From the cell containing the given text, extract its center point as [x, y] coordinate. 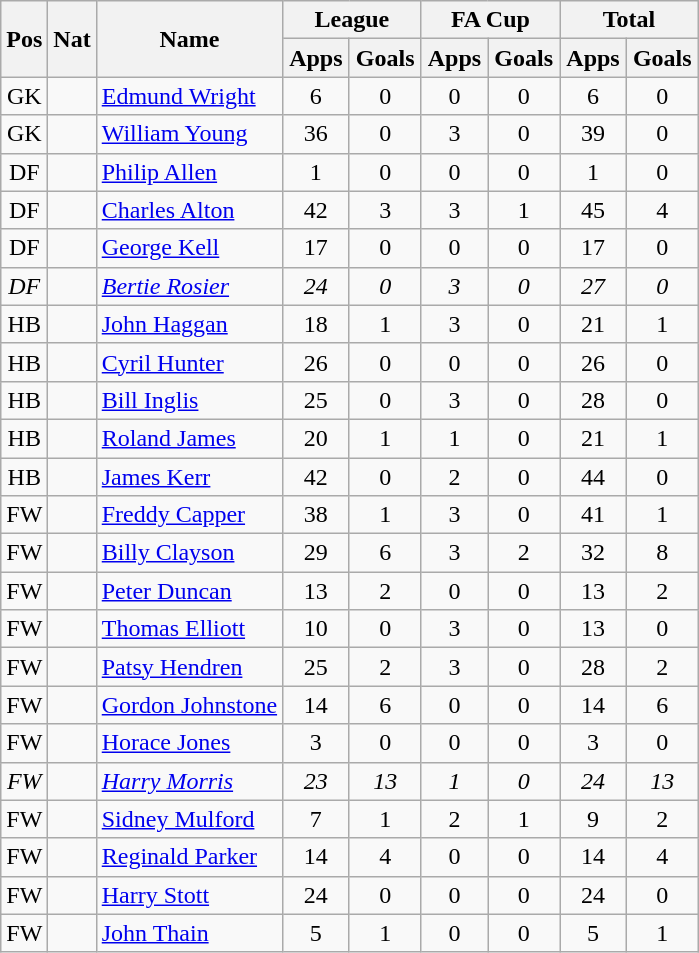
8 [662, 553]
Reginald Parker [189, 857]
League [352, 20]
Peter Duncan [189, 591]
32 [594, 553]
Freddy Capper [189, 515]
Charles Alton [189, 210]
George Kell [189, 248]
Thomas Elliott [189, 629]
Philip Allen [189, 172]
41 [594, 515]
29 [316, 553]
9 [594, 819]
Edmund Wright [189, 96]
18 [316, 324]
Bill Inglis [189, 400]
Patsy Hendren [189, 667]
39 [594, 134]
7 [316, 819]
James Kerr [189, 477]
Total [630, 20]
Sidney Mulford [189, 819]
36 [316, 134]
FA Cup [490, 20]
45 [594, 210]
Pos [24, 39]
William Young [189, 134]
44 [594, 477]
Gordon Johnstone [189, 705]
Cyril Hunter [189, 362]
Name [189, 39]
Harry Morris [189, 781]
Roland James [189, 438]
John Thain [189, 933]
20 [316, 438]
Billy Clayson [189, 553]
23 [316, 781]
John Haggan [189, 324]
Harry Stott [189, 895]
Bertie Rosier [189, 286]
38 [316, 515]
27 [594, 286]
Horace Jones [189, 743]
Nat [72, 39]
10 [316, 629]
